Return the [x, y] coordinate for the center point of the cell that contains the specified text.  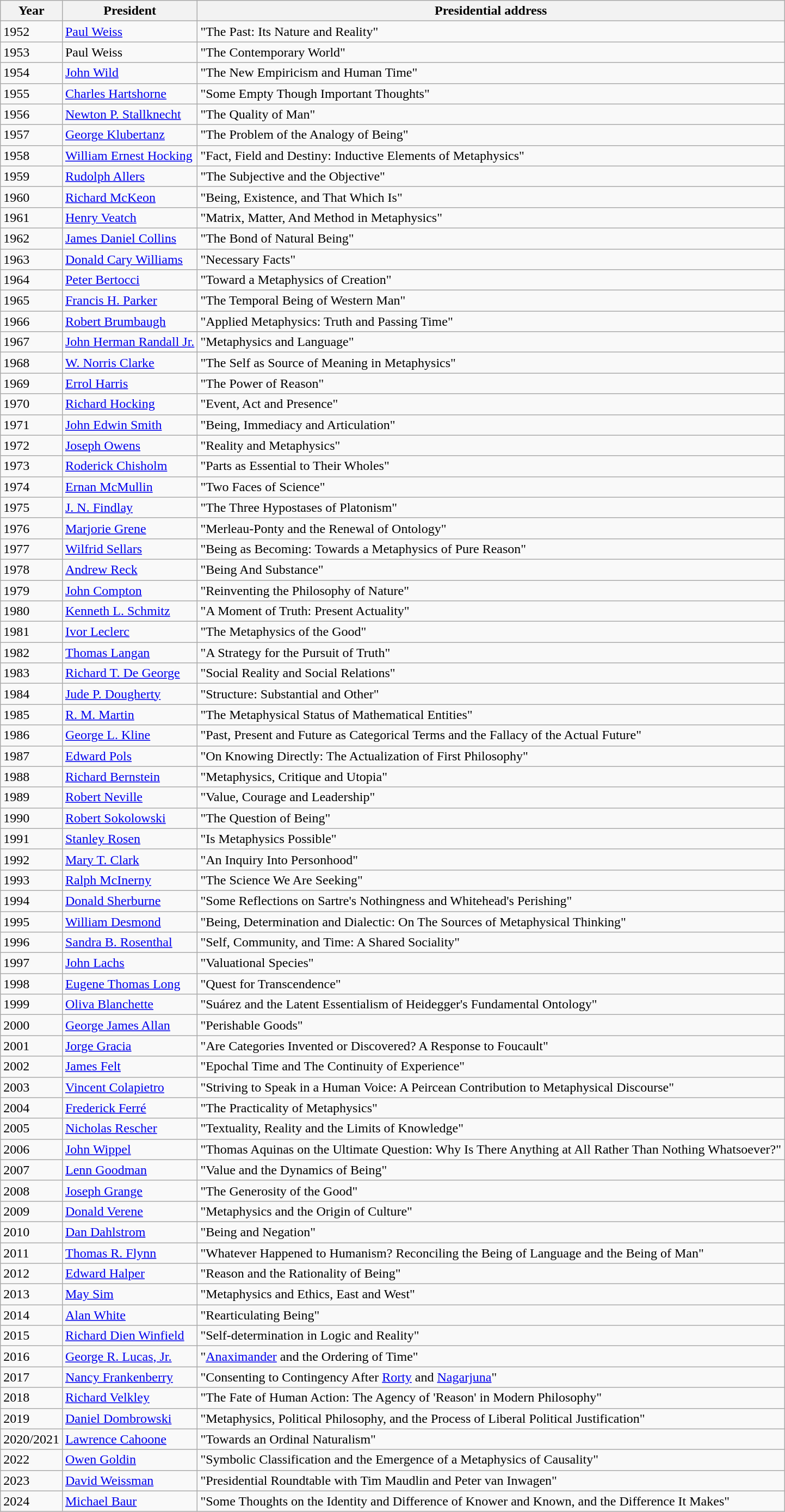
1973 [32, 466]
William Ernest Hocking [129, 156]
"Structure: Substantial and Other" [491, 694]
1996 [32, 943]
George Klubertanz [129, 135]
"Reason and the Rationality of Being" [491, 1274]
"Value and the Dynamics of Being" [491, 1170]
Vincent Colapietro [129, 1087]
Francis H. Parker [129, 301]
Jorge Gracia [129, 1046]
"Toward a Metaphysics of Creation" [491, 280]
Robert Sokolowski [129, 818]
Nancy Frankenberry [129, 1377]
"The Science We Are Seeking" [491, 880]
"Applied Metaphysics: Truth and Passing Time" [491, 321]
Robert Neville [129, 797]
2023 [32, 1480]
1986 [32, 735]
Richard Hocking [129, 404]
Oliva Blanchette [129, 1005]
2022 [32, 1460]
"Suárez and the Latent Essentialism of Heidegger's Fundamental Ontology" [491, 1005]
"Being as Becoming: Towards a Metaphysics of Pure Reason" [491, 549]
1990 [32, 818]
Ernan McMullin [129, 487]
Richard Velkley [129, 1398]
Mary T. Clark [129, 859]
2014 [32, 1315]
2005 [32, 1129]
2015 [32, 1336]
Eugene Thomas Long [129, 984]
Year [32, 11]
Edward Pols [129, 756]
1985 [32, 715]
"Towards an Ordinal Naturalism" [491, 1439]
Edward Halper [129, 1274]
"Being, Determination and Dialectic: On The Sources of Metaphysical Thinking" [491, 922]
"Consenting to Contingency After Rorty and Nagarjuna" [491, 1377]
Kenneth L. Schmitz [129, 611]
"Metaphysics, Critique and Utopia" [491, 777]
1952 [32, 32]
"On Knowing Directly: The Actualization of First Philosophy" [491, 756]
1970 [32, 404]
James Daniel Collins [129, 238]
"Epochal Time and The Continuity of Experience" [491, 1067]
Donald Verene [129, 1211]
Richard Bernstein [129, 777]
George R. Lucas, Jr. [129, 1356]
Richard T. De George [129, 673]
2012 [32, 1274]
2019 [32, 1418]
John Wild [129, 73]
Sandra B. Rosenthal [129, 943]
2006 [32, 1149]
"Metaphysics and the Origin of Culture" [491, 1211]
"Presidential Roundtable with Tim Maudlin and Peter van Inwagen" [491, 1480]
"Rearticulating Being" [491, 1315]
May Sim [129, 1294]
2016 [32, 1356]
1993 [32, 880]
Joseph Grange [129, 1191]
1976 [32, 528]
Peter Bertocci [129, 280]
2013 [32, 1294]
"Some Thoughts on the Identity and Difference of Knower and Known, and the Difference It Makes" [491, 1501]
1999 [32, 1005]
2004 [32, 1108]
1966 [32, 321]
"The Three Hypostases of Platonism" [491, 507]
"Matrix, Matter, And Method in Metaphysics" [491, 218]
Stanley Rosen [129, 839]
J. N. Findlay [129, 507]
"Self-determination in Logic and Reality" [491, 1336]
"The Generosity of the Good" [491, 1191]
1975 [32, 507]
1978 [32, 569]
"Metaphysics, Political Philosophy, and the Process of Liberal Political Justification" [491, 1418]
1967 [32, 342]
Andrew Reck [129, 569]
1964 [32, 280]
1983 [32, 673]
1972 [32, 445]
"The Metaphysics of the Good" [491, 632]
Donald Cary Williams [129, 259]
2009 [32, 1211]
Joseph Owens [129, 445]
1961 [32, 218]
2020/2021 [32, 1439]
Donald Sherburne [129, 901]
"The Bond of Natural Being" [491, 238]
1958 [32, 156]
Thomas Langan [129, 653]
"Quest for Transcendence" [491, 984]
"Metaphysics and Ethics, East and West" [491, 1294]
"Some Empty Though Important Thoughts" [491, 94]
Marjorie Grene [129, 528]
1977 [32, 549]
Daniel Dombrowski [129, 1418]
1981 [32, 632]
"Striving to Speak in a Human Voice: A Peircean Contribution to Metaphysical Discourse" [491, 1087]
"Two Faces of Science" [491, 487]
1956 [32, 114]
"Event, Act and Presence" [491, 404]
Dan Dahlstrom [129, 1232]
"Whatever Happened to Humanism? Reconciling the Being of Language and the Being of Man" [491, 1253]
"Is Metaphysics Possible" [491, 839]
George James Allan [129, 1025]
"The Self as Source of Meaning in Metaphysics" [491, 363]
1965 [32, 301]
"Metaphysics and Language" [491, 342]
1954 [32, 73]
"The Problem of the Analogy of Being" [491, 135]
Thomas R. Flynn [129, 1253]
John Lachs [129, 963]
Ivor Leclerc [129, 632]
2010 [32, 1232]
1957 [32, 135]
"Are Categories Invented or Discovered? A Response to Foucault" [491, 1046]
"Reality and Metaphysics" [491, 445]
Charles Hartshorne [129, 94]
1998 [32, 984]
1988 [32, 777]
"Social Reality and Social Relations" [491, 673]
"The New Empiricism and Human Time" [491, 73]
"Being And Substance" [491, 569]
"Necessary Facts" [491, 259]
"The Temporal Being of Western Man" [491, 301]
"A Moment of Truth: Present Actuality" [491, 611]
"Merleau-Ponty and the Renewal of Ontology" [491, 528]
"Textuality, Reality and the Limits of Knowledge" [491, 1129]
"Thomas Aquinas on the Ultimate Question: Why Is There Anything at All Rather Than Nothing Whatsoever?" [491, 1149]
"The Fate of Human Action: The Agency of 'Reason' in Modern Philosophy" [491, 1398]
"The Past: Its Nature and Reality" [491, 32]
Lawrence Cahoone [129, 1439]
1982 [32, 653]
"Perishable Goods" [491, 1025]
Michael Baur [129, 1501]
Roderick Chisholm [129, 466]
"An Inquiry Into Personhood" [491, 859]
"Symbolic Classification and the Emergence of a Metaphysics of Causality" [491, 1460]
2000 [32, 1025]
Jude P. Dougherty [129, 694]
John Wippel [129, 1149]
Errol Harris [129, 383]
1971 [32, 425]
Presidential address [491, 11]
Newton P. Stallknecht [129, 114]
"The Contemporary World" [491, 52]
"Anaximander and the Ordering of Time" [491, 1356]
"The Power of Reason" [491, 383]
Richard Dien Winfield [129, 1336]
President [129, 11]
"Being and Negation" [491, 1232]
2017 [32, 1377]
1984 [32, 694]
"The Question of Being" [491, 818]
"A Strategy for the Pursuit of Truth" [491, 653]
"Being, Existence, and That Which Is" [491, 197]
John Herman Randall Jr. [129, 342]
"Fact, Field and Destiny: Inductive Elements of Metaphysics" [491, 156]
1992 [32, 859]
Wilfrid Sellars [129, 549]
"Reinventing the Philosophy of Nature" [491, 590]
1963 [32, 259]
1989 [32, 797]
1959 [32, 176]
1980 [32, 611]
2003 [32, 1087]
Owen Goldin [129, 1460]
1962 [32, 238]
R. M. Martin [129, 715]
"Past, Present and Future as Categorical Terms and the Fallacy of the Actual Future" [491, 735]
"The Subjective and the Objective" [491, 176]
"Being, Immediacy and Articulation" [491, 425]
Ralph McInerny [129, 880]
1997 [32, 963]
Lenn Goodman [129, 1170]
"Parts as Essential to Their Wholes" [491, 466]
John Edwin Smith [129, 425]
1968 [32, 363]
2024 [32, 1501]
Henry Veatch [129, 218]
James Felt [129, 1067]
2001 [32, 1046]
2018 [32, 1398]
Frederick Ferré [129, 1108]
1987 [32, 756]
1953 [32, 52]
1991 [32, 839]
2008 [32, 1191]
"Valuational Species" [491, 963]
William Desmond [129, 922]
"The Practicality of Metaphysics" [491, 1108]
"Self, Community, and Time: A Shared Sociality" [491, 943]
1974 [32, 487]
Richard McKeon [129, 197]
2011 [32, 1253]
1979 [32, 590]
"The Quality of Man" [491, 114]
Robert Brumbaugh [129, 321]
1960 [32, 197]
2007 [32, 1170]
"Some Reflections on Sartre's Nothingness and Whitehead's Perishing" [491, 901]
Rudolph Allers [129, 176]
Alan White [129, 1315]
2002 [32, 1067]
W. Norris Clarke [129, 363]
"The Metaphysical Status of Mathematical Entities" [491, 715]
John Compton [129, 590]
1995 [32, 922]
George L. Kline [129, 735]
David Weissman [129, 1480]
1994 [32, 901]
1955 [32, 94]
Nicholas Rescher [129, 1129]
"Value, Courage and Leadership" [491, 797]
1969 [32, 383]
